Locate the cell with the specified text and output its [X, Y] center coordinate. 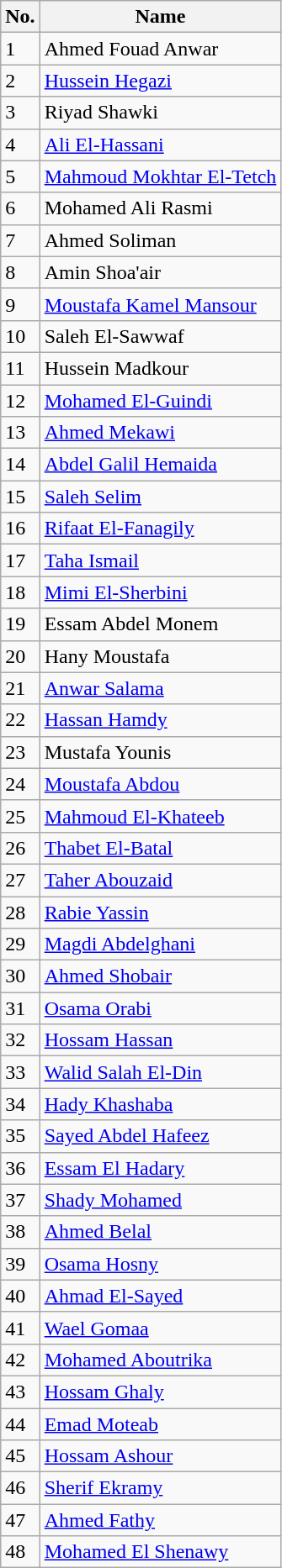
Hossam Ghaly [160, 1392]
38 [20, 1232]
Ahmad El-Sayed [160, 1296]
Hany Moustafa [160, 656]
48 [20, 1552]
Mohamed Aboutrika [160, 1360]
Mohamed Ali Rasmi [160, 208]
Taha Ismail [160, 560]
21 [20, 688]
Saleh El-Sawwaf [160, 336]
Ahmed Shobair [160, 976]
13 [20, 433]
4 [20, 145]
17 [20, 560]
Saleh Selim [160, 497]
29 [20, 944]
12 [20, 401]
Wael Gomaa [160, 1328]
Walid Salah El-Din [160, 1072]
Ahmed Mekawi [160, 433]
Mohamed El Shenawy [160, 1552]
46 [20, 1488]
Sherif Ekramy [160, 1488]
Name [160, 17]
28 [20, 912]
Essam Abdel Monem [160, 624]
Emad Moteab [160, 1424]
36 [20, 1168]
Ahmed Belal [160, 1232]
43 [20, 1392]
18 [20, 592]
Mahmoud El-Khateeb [160, 816]
Hady Khashaba [160, 1104]
22 [20, 720]
9 [20, 304]
Abdel Galil Hemaida [160, 465]
Taher Abouzaid [160, 880]
Shady Mohamed [160, 1200]
Amin Shoa'air [160, 272]
47 [20, 1520]
41 [20, 1328]
Sayed Abdel Hafeez [160, 1136]
1 [20, 49]
19 [20, 624]
Mustafa Younis [160, 752]
8 [20, 272]
42 [20, 1360]
40 [20, 1296]
Essam El Hadary [160, 1168]
37 [20, 1200]
Ahmed Fathy [160, 1520]
Ahmed Fouad Anwar [160, 49]
Osama Hosny [160, 1264]
Hussein Hegazi [160, 81]
11 [20, 368]
31 [20, 1008]
39 [20, 1264]
15 [20, 497]
Ali El-Hassani [160, 145]
33 [20, 1072]
Magdi Abdelghani [160, 944]
20 [20, 656]
26 [20, 848]
Ahmed Soliman [160, 240]
Osama Orabi [160, 1008]
5 [20, 176]
Hussein Madkour [160, 368]
6 [20, 208]
32 [20, 1040]
14 [20, 465]
44 [20, 1424]
25 [20, 816]
45 [20, 1456]
35 [20, 1136]
Rifaat El-Fanagily [160, 529]
Thabet El-Batal [160, 848]
Rabie Yassin [160, 912]
23 [20, 752]
3 [20, 113]
2 [20, 81]
Riyad Shawki [160, 113]
Hassan Hamdy [160, 720]
10 [20, 336]
No. [20, 17]
Moustafa Abdou [160, 784]
Mahmoud Mokhtar El-Tetch [160, 176]
7 [20, 240]
16 [20, 529]
Moustafa Kamel Mansour [160, 304]
Anwar Salama [160, 688]
Hossam Hassan [160, 1040]
27 [20, 880]
Mimi El-Sherbini [160, 592]
Mohamed El-Guindi [160, 401]
34 [20, 1104]
30 [20, 976]
24 [20, 784]
Hossam Ashour [160, 1456]
